Search for the cell housing the specified text and yield its [x, y] center coordinate. 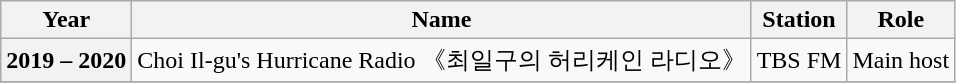
Year [66, 20]
2019 – 2020 [66, 60]
Role [901, 20]
Choi Il-gu's Hurricane Radio 《최일구의 허리케인 라디오》 [442, 60]
Station [799, 20]
TBS FM [799, 60]
Name [442, 20]
Main host [901, 60]
